Determine the [X, Y] coordinate at the center of the cell enclosing the given text.  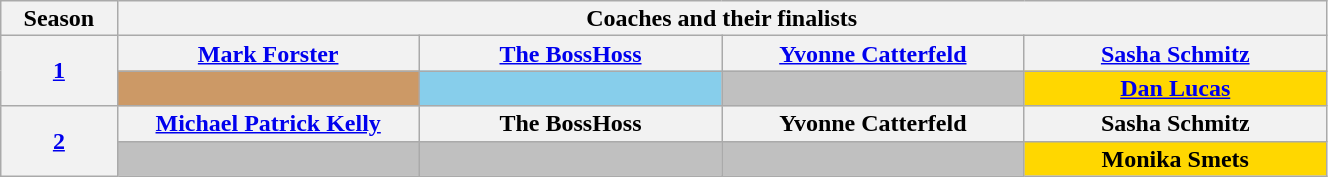
Season [59, 18]
Monika Smets [1175, 158]
1 [59, 71]
Dan Lucas [1175, 88]
Michael Patrick Kelly [268, 124]
Mark Forster [268, 54]
2 [59, 141]
Coaches and their finalists [722, 18]
